Determine the [x, y] coordinate at the center of the cell enclosing the given text.  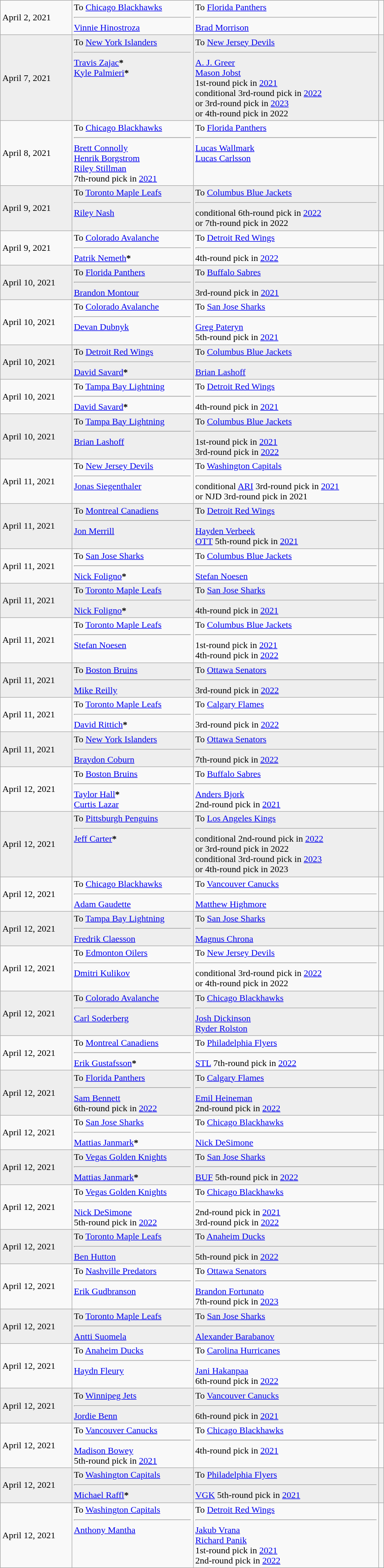
To Vancouver CanucksMatthew Highmore [286, 894]
To Toronto Maple LeafsNick Foligno* [133, 601]
To Washington CapitalsAnthony Mantha [133, 1535]
To New York IslandersTravis Zajac*Kyle Palmieri* [133, 78]
To Columbus Blue Jackets1st-round pick in 20214th-round pick in 2022 [286, 640]
To Tampa Bay LightningFredrik Claesson [133, 929]
To Calgary FlamesEmil Heineman2nd-round pick in 2022 [286, 1093]
To Vegas Golden KnightsNick DeSimone5th-round pick in 2022 [133, 1207]
To Detroit Red WingsJakub VranaRichard Panik1st-round pick in 20212nd-round pick in 2022 [286, 1535]
To New Jersey DevilsA. J. GreerMason Jobst1st-round pick in 2021conditional 3rd-round pick in 2022or 3rd-round pick in 2023or 4th-round pick in 2022 [286, 78]
To Ottawa Senators3rd-round pick in 2022 [286, 680]
To Los Angeles Kingsconditional 2nd-round pick in 2022or 3rd-round pick in 2022conditional 3rd-round pick in 2023or 4th-round pick in 2023 [286, 844]
To Detroit Red WingsHayden VerbeekOTT 5th-round pick in 2021 [286, 526]
April 2, 2021 [36, 18]
To Ottawa SenatorsBrandon Fortunato7th-round pick in 2023 [286, 1286]
To Montreal CanadiensErik Gustafsson* [133, 1053]
To New York IslandersBraydon Coburn [133, 749]
To San Jose SharksBUF 5th-round pick in 2022 [286, 1167]
To Columbus Blue JacketsBrian Lashoff [286, 362]
To San Jose SharksMagnus Chrona [286, 929]
To Chicago BlackhawksVinnie Hinostroza [133, 18]
To Philadelphia FlyersVGK 5th-round pick in 2021 [286, 1485]
To San Jose SharksNick Foligno* [133, 566]
To Florida PanthersBrandon Montour [133, 282]
To Winnipeg JetsJordie Benn [133, 1406]
To Buffalo Sabres3rd-round pick in 2021 [286, 282]
To San Jose Sharks4th-round pick in 2021 [286, 601]
To Anaheim DucksHaydn Fleury [133, 1366]
To Detroit Red WingsDavid Savard* [133, 362]
To Toronto Maple LeafsRiley Nash [133, 208]
To Florida PanthersSam Bennett6th-round pick in 2022 [133, 1093]
To Philadelphia FlyersSTL 7th-round pick in 2022 [286, 1053]
To Detroit Red Wings4th-round pick in 2022 [286, 248]
To Nashville PredatorsErik Gudbranson [133, 1286]
To Buffalo SabresAnders Bjork2nd-round pick in 2021 [286, 789]
To Washington Capitalsconditional ARI 3rd-round pick in 2021or NJD 3rd-round pick in 2021 [286, 481]
To Chicago BlackhawksAdam Gaudette [133, 894]
To Columbus Blue Jackets1st-round pick in 20213rd-round pick in 2022 [286, 436]
To Detroit Red Wings4th-round pick in 2021 [286, 397]
To Vegas Golden KnightsMattias Janmark* [133, 1167]
To Ottawa Senators7th-round pick in 2022 [286, 749]
To Anaheim Ducks5th-round pick in 2022 [286, 1247]
To San Jose SharksGreg Pateryn5th-round pick in 2021 [286, 322]
To Vancouver Canucks6th-round pick in 2021 [286, 1406]
To Boston BruinsTaylor Hall*Curtis Lazar [133, 789]
To Washington CapitalsMichael Raffl* [133, 1485]
To Colorado AvalanchePatrik Nemeth* [133, 248]
To Pittsburgh PenguinsJeff Carter* [133, 844]
To Colorado AvalancheCarl Soderberg [133, 1013]
To San Jose SharksMattias Janmark* [133, 1132]
To Tampa Bay LightningBrian Lashoff [133, 436]
To Colorado AvalancheDevan Dubnyk [133, 322]
To Toronto Maple LeafsBen Hutton [133, 1247]
To Columbus Blue JacketsStefan Noesen [286, 566]
To Montreal CanadiensJon Merrill [133, 526]
To Toronto Maple LeafsAntti Suomela [133, 1326]
To Calgary Flames3rd-round pick in 2022 [286, 715]
To Toronto Maple LeafsStefan Noesen [133, 640]
To Chicago BlackhawksNick DeSimone [286, 1132]
To New Jersey DevilsJonas Siegenthaler [133, 481]
To San Jose SharksAlexander Barabanov [286, 1326]
To Boston BruinsMike Reilly [133, 680]
To Edmonton OilersDmitri Kulikov [133, 969]
To Tampa Bay LightningDavid Savard* [133, 397]
To Chicago BlackhawksJosh DickinsonRyder Rolston [286, 1013]
April 8, 2021 [36, 153]
To Chicago Blackhawks2nd-round pick in 20213rd-round pick in 2022 [286, 1207]
To New Jersey Devilsconditional 3rd-round pick in 2022or 4th-round pick in 2022 [286, 969]
To Vancouver CanucksMadison Bowey5th-round pick in 2021 [133, 1445]
To Columbus Blue Jacketsconditional 6th-round pick in 2022or 7th-round pick in 2022 [286, 208]
To Toronto Maple LeafsDavid Rittich* [133, 715]
To Florida PanthersLucas WallmarkLucas Carlsson [286, 153]
To Florida PanthersBrad Morrison [286, 18]
To Chicago BlackhawksBrett ConnollyHenrik BorgstromRiley Stillman7th-round pick in 2021 [133, 153]
To Chicago Blackhawks4th-round pick in 2021 [286, 1445]
April 7, 2021 [36, 78]
To Carolina HurricanesJani Hakanpaa6th-round pick in 2022 [286, 1366]
